Determine the [x, y] coordinate at the center of the cell enclosing the given text.  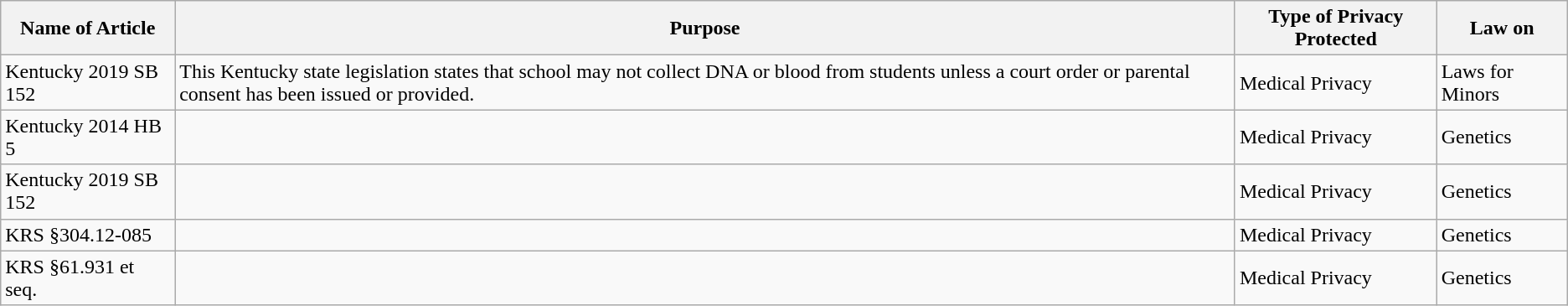
KRS §304.12-085 [88, 235]
Laws for Minors [1502, 82]
Law on [1502, 29]
Kentucky 2014 HB 5 [88, 137]
KRS §61.931 et seq. [88, 278]
Purpose [705, 29]
Name of Article [88, 29]
Type of Privacy Protected [1335, 29]
